Extract the (X, Y) coordinate from the center of the cell holding the provided text.  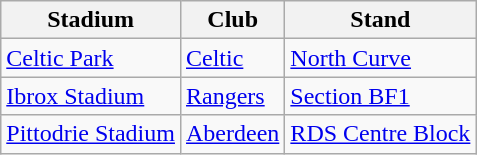
Stand (380, 20)
Pittodrie Stadium (91, 134)
Rangers (232, 96)
Ibrox Stadium (91, 96)
North Curve (380, 58)
Club (232, 20)
Celtic (232, 58)
Celtic Park (91, 58)
RDS Centre Block (380, 134)
Stadium (91, 20)
Aberdeen (232, 134)
Section BF1 (380, 96)
